Provide the [X, Y] coordinate of the cell's center where the given text is located.  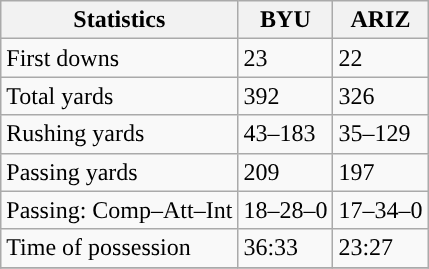
43–183 [286, 134]
17–34–0 [380, 210]
Statistics [120, 20]
326 [380, 96]
23 [286, 58]
197 [380, 172]
Passing yards [120, 172]
ARIZ [380, 20]
23:27 [380, 248]
Total yards [120, 96]
Passing: Comp–Att–Int [120, 210]
35–129 [380, 134]
209 [286, 172]
392 [286, 96]
BYU [286, 20]
First downs [120, 58]
Time of possession [120, 248]
18–28–0 [286, 210]
Rushing yards [120, 134]
36:33 [286, 248]
22 [380, 58]
